Pinpoint the cell where the given text exists, returning its [X, Y] midpoint coordinate. 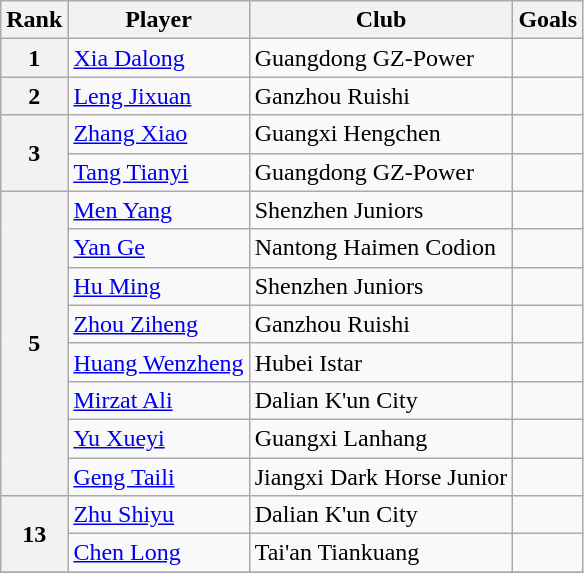
Zhou Ziheng [158, 324]
Guangxi Hengchen [381, 134]
Zhang Xiao [158, 134]
Mirzat Ali [158, 400]
Tai'an Tiankuang [381, 553]
3 [34, 153]
Hu Ming [158, 286]
1 [34, 58]
13 [34, 534]
Guangxi Lanhang [381, 438]
Yan Ge [158, 248]
Goals [548, 20]
Huang Wenzheng [158, 362]
Hubei Istar [381, 362]
Zhu Shiyu [158, 515]
Xia Dalong [158, 58]
Men Yang [158, 210]
Yu Xueyi [158, 438]
Jiangxi Dark Horse Junior [381, 477]
Rank [34, 20]
Tang Tianyi [158, 172]
Chen Long [158, 553]
Club [381, 20]
Geng Taili [158, 477]
5 [34, 343]
Leng Jixuan [158, 96]
Player [158, 20]
2 [34, 96]
Nantong Haimen Codion [381, 248]
